Return the (X, Y) coordinate for the center point of the cell that contains the specified text.  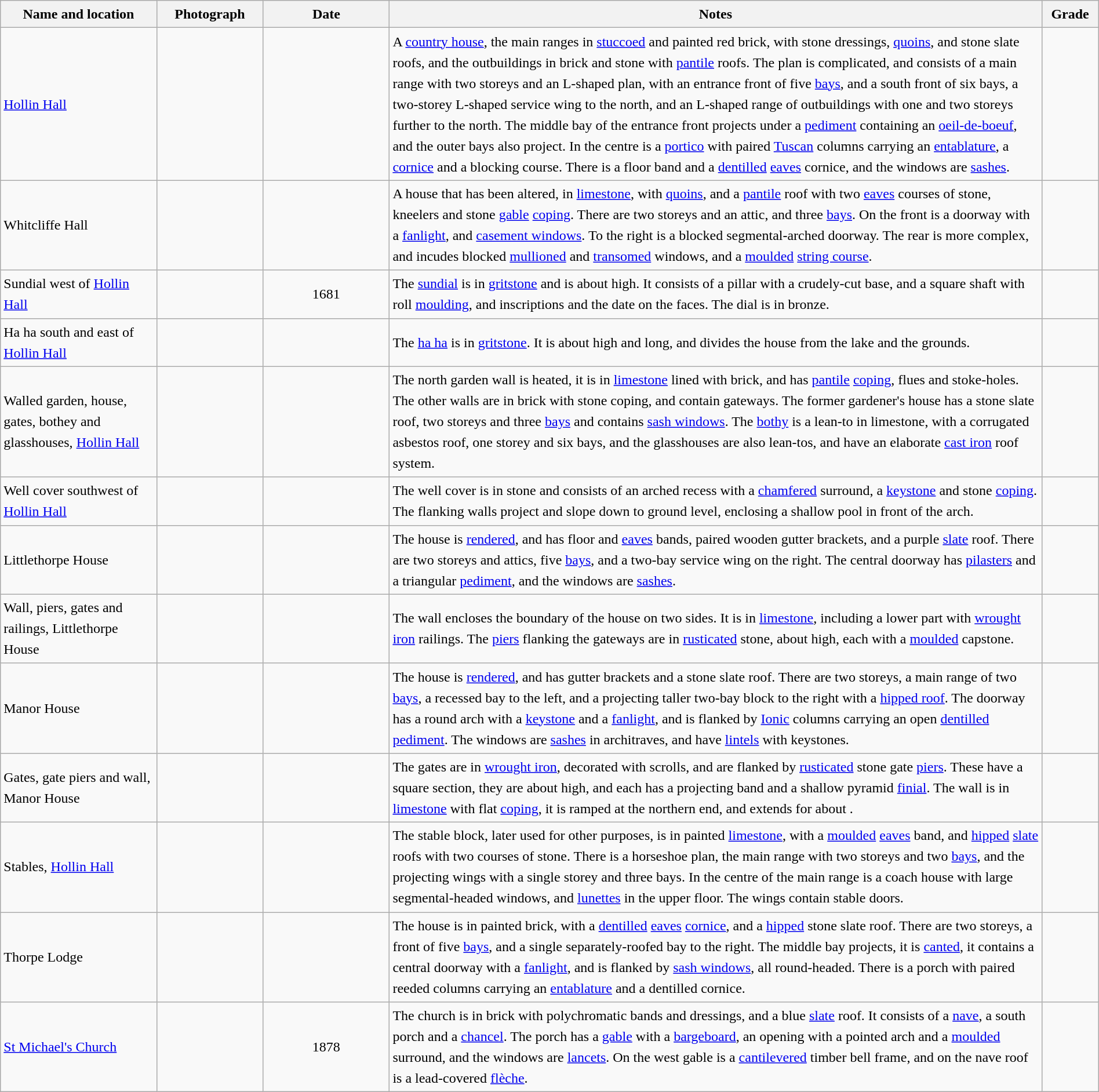
Manor House (79, 708)
Whitcliffe Hall (79, 225)
1681 (326, 294)
Photograph (210, 14)
Stables, Hollin Hall (79, 867)
Hollin Hall (79, 104)
Gates, gate piers and wall, Manor House (79, 787)
Littlethorpe House (79, 560)
The ha ha is in gritstone. It is about high and long, and divides the house from the lake and the grounds. (715, 342)
St Michael's Church (79, 1047)
Sundial west of Hollin Hall (79, 294)
Notes (715, 14)
Well cover southwest of Hollin Hall (79, 501)
Name and location (79, 14)
1878 (326, 1047)
Grade (1070, 14)
Walled garden, house, gates, bothey and glasshouses, Hollin Hall (79, 422)
Date (326, 14)
Ha ha south and east of Hollin Hall (79, 342)
Wall, piers, gates and railings, Littlethorpe House (79, 628)
Thorpe Lodge (79, 958)
